Determine the (X, Y) coordinate at the center of the cell enclosing the given text.  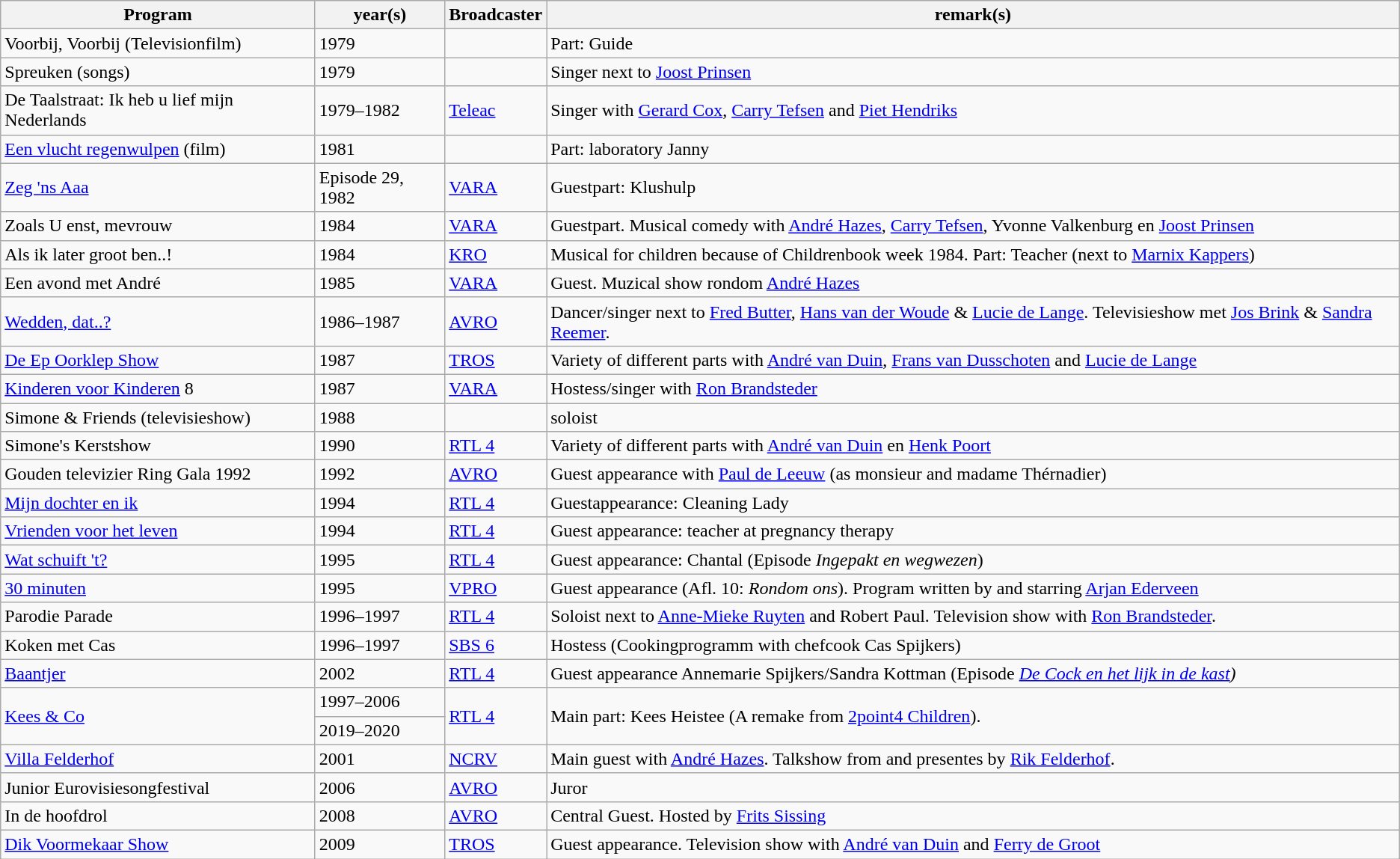
Villa Felderhof (159, 759)
Teleac (496, 111)
Een avond met André (159, 283)
Als ik later groot ben..! (159, 254)
1986–1987 (380, 322)
Part: laboratory Janny (974, 149)
Program (159, 15)
1992 (380, 474)
2019–2020 (380, 730)
Part: Guide (974, 43)
1990 (380, 446)
VPRO (496, 588)
Een vlucht regenwulpen (film) (159, 149)
De Taalstraat: Ik heb u lief mijn Nederlands (159, 111)
2009 (380, 844)
30 minuten (159, 588)
2008 (380, 816)
1981 (380, 149)
SBS 6 (496, 645)
Kinderen voor Kinderen 8 (159, 388)
Spreuken (songs) (159, 72)
Zoals U enst, mevrouw (159, 226)
Guest. Muzical show rondom André Hazes (974, 283)
Main guest with André Hazes. Talkshow from and presentes by Rik Felderhof. (974, 759)
Kees & Co (159, 716)
Dancer/singer next to Fred Butter, Hans van der Woude & Lucie de Lange. Televisieshow met Jos Brink & Sandra Reemer. (974, 322)
2001 (380, 759)
Juror (974, 787)
Parodie Parade (159, 617)
Hostess (Cookingprogramm with chefcook Cas Spijkers) (974, 645)
Guest appearance: Chantal (Episode Ingepakt en wegwezen) (974, 560)
1985 (380, 283)
Wedden, dat..? (159, 322)
Guestappearance: Cleaning Lady (974, 503)
Main part: Kees Heistee (A remake from 2point4 Children). (974, 716)
Wat schuift 't? (159, 560)
In de hoofdrol (159, 816)
Vrienden voor het leven (159, 531)
Variety of different parts with André van Duin en Henk Poort (974, 446)
De Ep Oorklep Show (159, 360)
remark(s) (974, 15)
NCRV (496, 759)
Guest appearance. Television show with André van Duin and Ferry de Groot (974, 844)
Guest appearance Annemarie Spijkers/Sandra Kottman (Episode De Cock en het lijk in de kast) (974, 673)
Gouden televizier Ring Gala 1992 (159, 474)
Singer with Gerard Cox, Carry Tefsen and Piet Hendriks (974, 111)
soloist (974, 417)
Guest appearance with Paul de Leeuw (as monsieur and madame Thérnadier) (974, 474)
Guestpart: Klushulp (974, 187)
1988 (380, 417)
2006 (380, 787)
Mijn dochter en ik (159, 503)
Musical for children because of Childrenbook week 1984. Part: Teacher (next to Marnix Kappers) (974, 254)
2002 (380, 673)
Dik Voormekaar Show (159, 844)
Broadcaster (496, 15)
Soloist next to Anne-Mieke Ruyten and Robert Paul. Television show with Ron Brandsteder. (974, 617)
KRO (496, 254)
Guest appearance: teacher at pregnancy therapy (974, 531)
Hostess/singer with Ron Brandsteder (974, 388)
Voorbij, Voorbij (Televisionfilm) (159, 43)
Simone & Friends (televisieshow) (159, 417)
Guestpart. Musical comedy with André Hazes, Carry Tefsen, Yvonne Valkenburg en Joost Prinsen (974, 226)
Central Guest. Hosted by Frits Sissing (974, 816)
1997–2006 (380, 702)
Koken met Cas (159, 645)
year(s) (380, 15)
Variety of different parts with André van Duin, Frans van Dusschoten and Lucie de Lange (974, 360)
Baantjer (159, 673)
Guest appearance (Afl. 10: Rondom ons). Program written by and starring Arjan Ederveen (974, 588)
1979–1982 (380, 111)
Zeg 'ns Aaa (159, 187)
Episode 29, 1982 (380, 187)
Junior Eurovisiesongfestival (159, 787)
Simone's Kerstshow (159, 446)
Singer next to Joost Prinsen (974, 72)
